Provide the (x, y) coordinate of the cell's center where the given text is located.  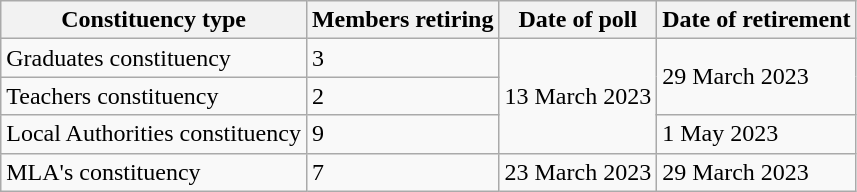
Date of retirement (756, 20)
Members retiring (402, 20)
9 (402, 134)
Local Authorities constituency (154, 134)
23 March 2023 (578, 172)
13 March 2023 (578, 96)
MLA's constituency (154, 172)
7 (402, 172)
Teachers constituency (154, 96)
Graduates constituency (154, 58)
3 (402, 58)
2 (402, 96)
Constituency type (154, 20)
1 May 2023 (756, 134)
Date of poll (578, 20)
